Return (x, y) of the center of cell containing provided text 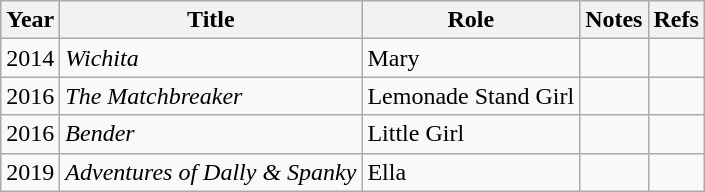
Lemonade Stand Girl (471, 96)
Wichita (211, 58)
Title (211, 20)
Bender (211, 134)
Adventures of Dally & Spanky (211, 172)
2019 (30, 172)
Role (471, 20)
Refs (676, 20)
Year (30, 20)
Little Girl (471, 134)
The Matchbreaker (211, 96)
Ella (471, 172)
2014 (30, 58)
Notes (614, 20)
Mary (471, 58)
